Find where the given text appears and provide that cell's center as (X, Y) coordinate. 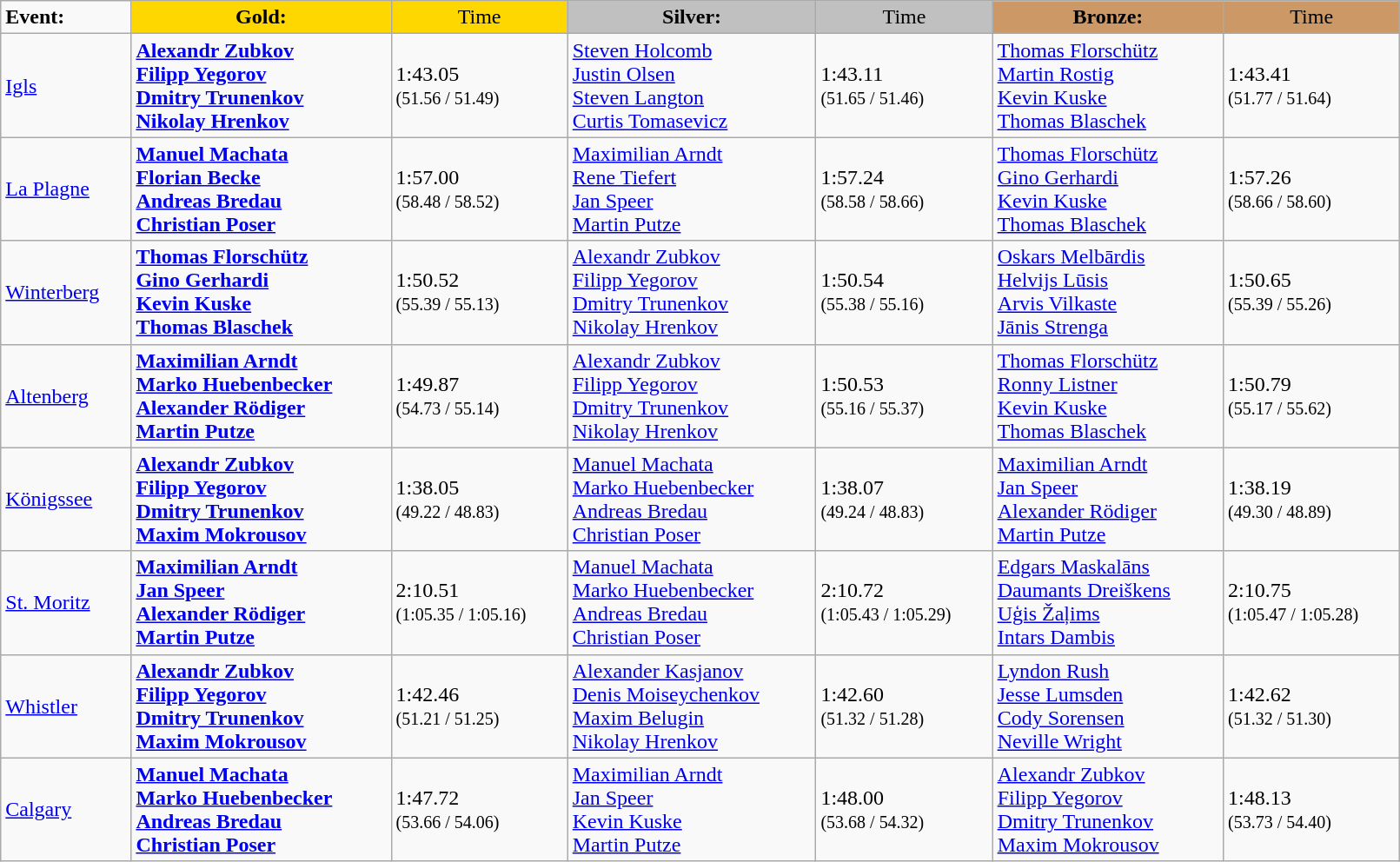
1:49.87 (54.73 / 55.14) (480, 396)
Winterberg (66, 292)
Bronze: (1107, 17)
1:50.53 (55.16 / 55.37) (904, 396)
Alexander KasjanovDenis MoiseychenkovMaxim BeluginNikolay Hrenkov (692, 706)
1:43.05 (51.56 / 51.49) (480, 85)
1:50.54 (55.38 / 55.16) (904, 292)
Calgary (66, 810)
Silver: (692, 17)
Whistler (66, 706)
1:50.65 (55.39 / 55.26) (1312, 292)
1:42.62 (51.32 / 51.30) (1312, 706)
1:48.13 (53.73 / 54.40) (1312, 810)
Thomas FlorschützRonny ListnerKevin KuskeThomas Blaschek (1107, 396)
Event: (66, 17)
1:57.00 (58.48 / 58.52) (480, 189)
Thomas FlorschützMartin RostigKevin KuskeThomas Blaschek (1107, 85)
Manuel MachataFlorian BeckeAndreas BredauChristian Poser (261, 189)
1:57.26 (58.66 / 58.60) (1312, 189)
1:57.24 (58.58 / 58.66) (904, 189)
1:50.52 (55.39 / 55.13) (480, 292)
1:38.19 (49.30 / 48.89) (1312, 499)
St. Moritz (66, 603)
1:47.72 (53.66 / 54.06) (480, 810)
1:38.05 (49.22 / 48.83) (480, 499)
1:42.60 (51.32 / 51.28) (904, 706)
Gold: (261, 17)
Maximilian ArndtRene TiefertJan SpeerMartin Putze (692, 189)
1:43.11 (51.65 / 51.46) (904, 85)
Steven HolcombJustin OlsenSteven LangtonCurtis Tomasevicz (692, 85)
Edgars MaskalānsDaumants DreiškensUģis ŽaļimsIntars Dambis (1107, 603)
2:10.51 (1:05.35 / 1:05.16) (480, 603)
1:48.00 (53.68 / 54.32) (904, 810)
Maximilian ArndtJan SpeerKevin KuskeMartin Putze (692, 810)
Igls (66, 85)
1:50.79 (55.17 / 55.62) (1312, 396)
2:10.75 (1:05.47 / 1:05.28) (1312, 603)
Lyndon RushJesse LumsdenCody SorensenNeville Wright (1107, 706)
La Plagne (66, 189)
Altenberg (66, 396)
1:42.46 (51.21 / 51.25) (480, 706)
Maximilian ArndtMarko HuebenbeckerAlexander RödigerMartin Putze (261, 396)
Königssee (66, 499)
1:43.41 (51.77 / 51.64) (1312, 85)
2:10.72 (1:05.43 / 1:05.29) (904, 603)
Oskars MelbārdisHelvijs LūsisArvis VilkasteJānis Strenga (1107, 292)
1:38.07 (49.24 / 48.83) (904, 499)
